Output the [X, Y] coordinate of the center of the cell containing the given text.  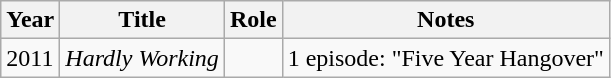
Role [253, 20]
Year [30, 20]
Notes [446, 20]
1 episode: "Five Year Hangover" [446, 58]
Title [142, 20]
Hardly Working [142, 58]
2011 [30, 58]
